Capture the cell that displays the provided text and extract its (X, Y) central coordinate. 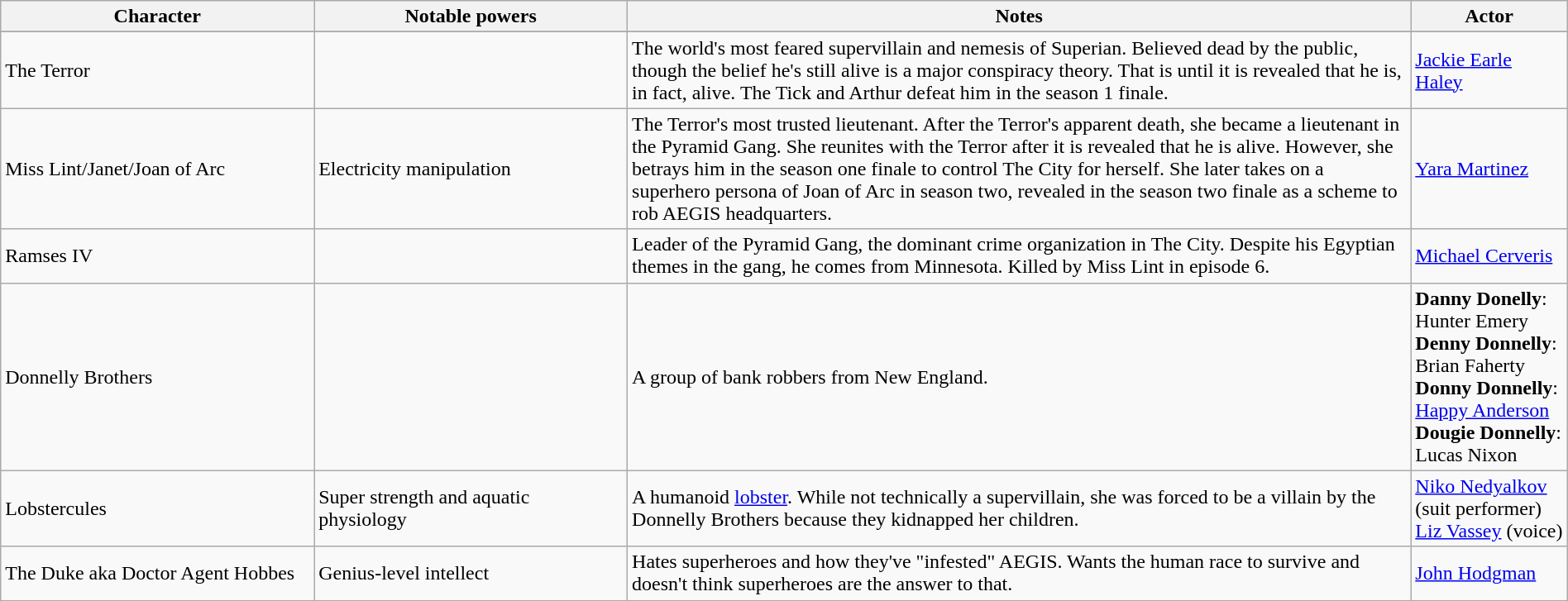
The Duke aka Doctor Agent Hobbes (157, 574)
Genius-level intellect (471, 574)
Character (157, 17)
Yara Martinez (1489, 169)
Niko Nedyalkov (suit performer)Liz Vassey (voice) (1489, 508)
Jackie Earle Haley (1489, 70)
Miss Lint/Janet/Joan of Arc (157, 169)
Notable powers (471, 17)
Donnelly Brothers (157, 377)
Ramses IV (157, 256)
Super strength and aquatic physiology (471, 508)
Actor (1489, 17)
Electricity manipulation (471, 169)
Lobstercules (157, 508)
The Terror (157, 70)
Notes (1019, 17)
Michael Cerveris (1489, 256)
John Hodgman (1489, 574)
Danny Donelly: Hunter EmeryDenny Donnelly: Brian FahertyDonny Donnelly: Happy AndersonDougie Donnelly: Lucas Nixon (1489, 377)
Hates superheroes and how they've "infested" AEGIS. Wants the human race to survive and doesn't think superheroes are the answer to that. (1019, 574)
A group of bank robbers from New England. (1019, 377)
